Output the [x, y] coordinate of the center of the cell containing the given text.  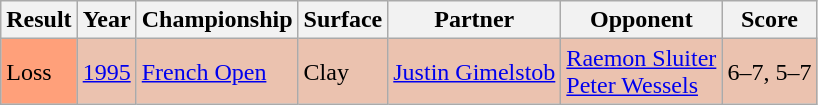
French Open [217, 72]
Championship [217, 20]
Score [770, 20]
Clay [343, 72]
6–7, 5–7 [770, 72]
Opponent [642, 20]
Raemon Sluiter Peter Wessels [642, 72]
Year [106, 20]
Loss [39, 72]
Surface [343, 20]
Result [39, 20]
Partner [474, 20]
Justin Gimelstob [474, 72]
1995 [106, 72]
